Output the [x, y] coordinate of the center of the cell containing the given text.  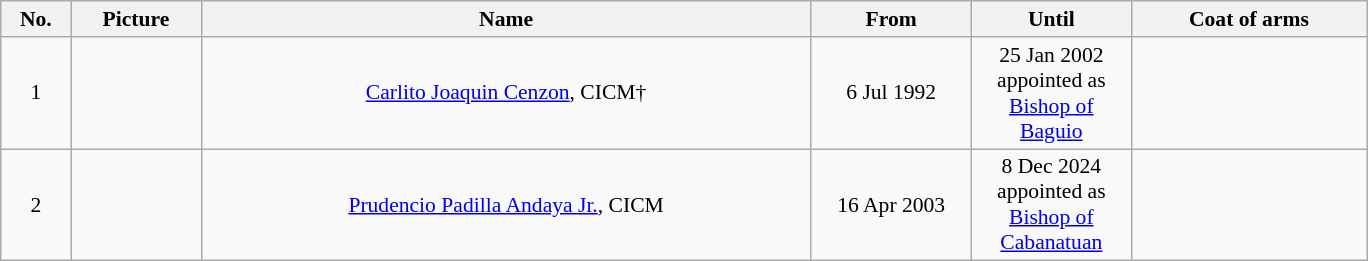
2 [36, 205]
No. [36, 19]
25 Jan 2002appointed as Bishop of Baguio [1051, 93]
Name [506, 19]
Carlito Joaquin Cenzon, CICM† [506, 93]
8 Dec 2024appointed as Bishop of Cabanatuan [1051, 205]
Until [1051, 19]
Prudencio Padilla Andaya Jr., CICM [506, 205]
Coat of arms [1248, 19]
Picture [136, 19]
1 [36, 93]
6 Jul 1992 [891, 93]
From [891, 19]
16 Apr 2003 [891, 205]
